Find where the given text appears and provide that cell's center as [X, Y] coordinate. 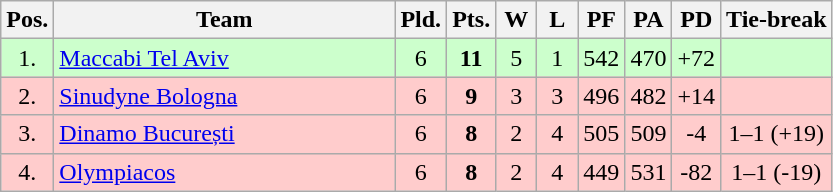
Pos. [28, 20]
4. [28, 172]
-4 [696, 134]
1. [28, 58]
Olympiacos [224, 172]
PD [696, 20]
1–1 (+19) [777, 134]
2. [28, 96]
PF [602, 20]
Pts. [472, 20]
505 [602, 134]
Dinamo București [224, 134]
496 [602, 96]
W [516, 20]
L [558, 20]
Maccabi Tel Aviv [224, 58]
1 [558, 58]
+14 [696, 96]
+72 [696, 58]
1–1 (-19) [777, 172]
509 [648, 134]
542 [602, 58]
3. [28, 134]
531 [648, 172]
Team [224, 20]
-82 [696, 172]
11 [472, 58]
482 [648, 96]
470 [648, 58]
Tie-break [777, 20]
449 [602, 172]
PA [648, 20]
Pld. [421, 20]
Sinudyne Bologna [224, 96]
9 [472, 96]
5 [516, 58]
